Capture the cell that displays the provided text and extract its [X, Y] central coordinate. 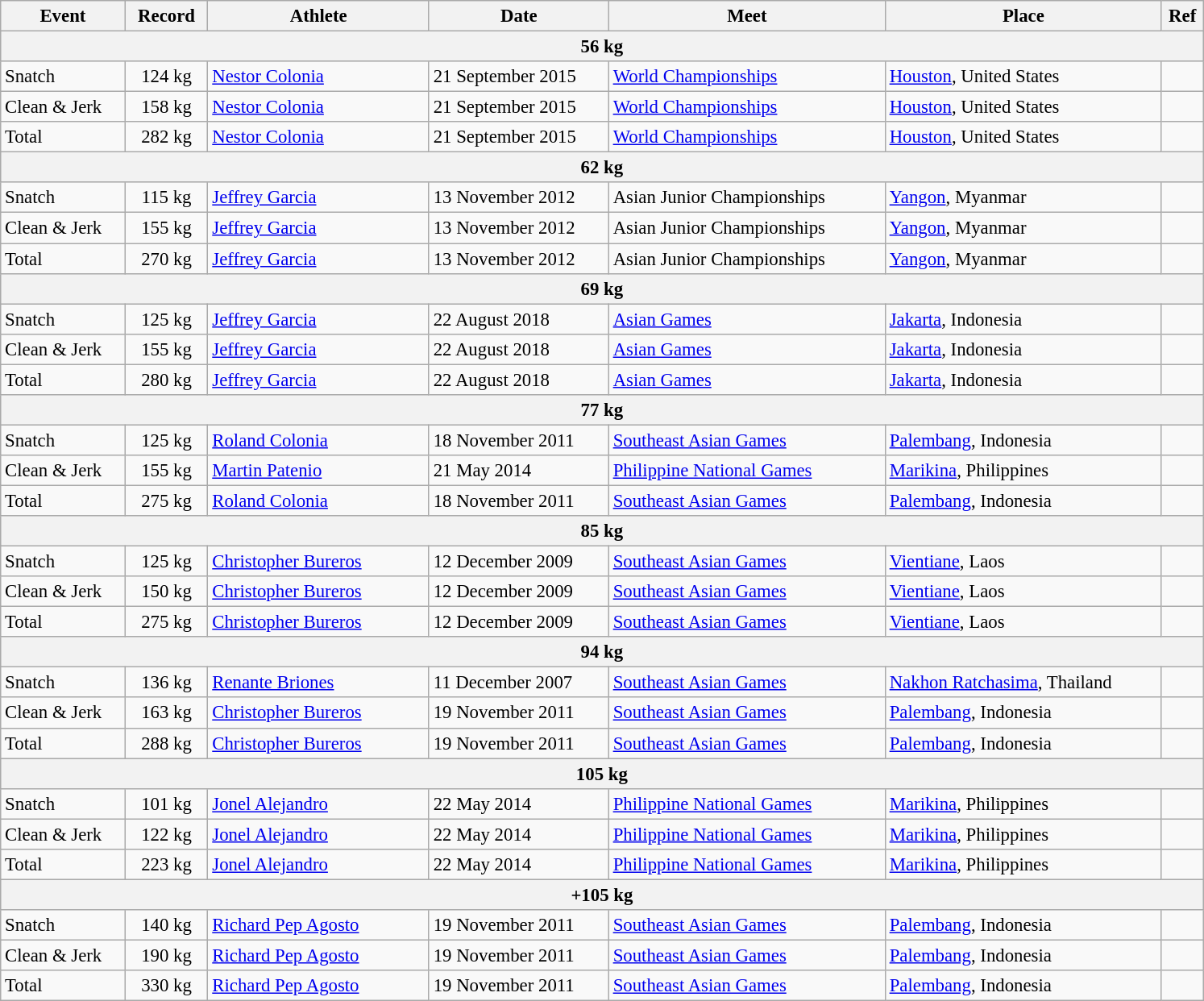
Renante Briones [318, 683]
140 kg [166, 925]
94 kg [602, 652]
105 kg [602, 774]
11 December 2007 [519, 683]
69 kg [602, 289]
Ref [1182, 16]
Record [166, 16]
Meet [746, 16]
+105 kg [602, 895]
Event [63, 16]
85 kg [602, 531]
115 kg [166, 197]
282 kg [166, 137]
270 kg [166, 259]
62 kg [602, 168]
190 kg [166, 955]
Place [1023, 16]
Athlete [318, 16]
Date [519, 16]
280 kg [166, 380]
223 kg [166, 865]
288 kg [166, 743]
150 kg [166, 592]
124 kg [166, 77]
158 kg [166, 107]
77 kg [602, 410]
56 kg [602, 47]
330 kg [166, 986]
21 May 2014 [519, 471]
101 kg [166, 804]
136 kg [166, 683]
163 kg [166, 713]
Nakhon Ratchasima, Thailand [1023, 683]
122 kg [166, 834]
Martin Patenio [318, 471]
